Search for the cell housing the specified text and yield its [x, y] center coordinate. 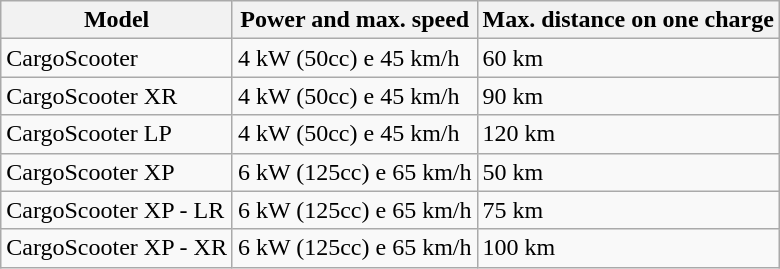
CargoScooter XP - XR [117, 248]
60 km [628, 58]
50 km [628, 172]
CargoScooter [117, 58]
CargoScooter XP [117, 172]
Model [117, 20]
90 km [628, 96]
Max. distance on one charge [628, 20]
CargoScooter XR [117, 96]
CargoScooter XP - LR [117, 210]
120 km [628, 134]
CargoScooter LP [117, 134]
Power and max. speed [354, 20]
100 km [628, 248]
75 km [628, 210]
